Determine the [X, Y] coordinate at the center of the cell enclosing the given text.  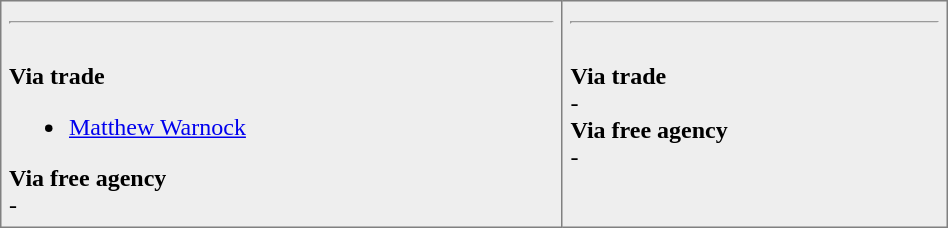
Via tradeMatthew WarnockVia free agency - [282, 114]
Via trade - Via free agency - [754, 114]
